Capture the cell that displays the provided text and extract its (X, Y) central coordinate. 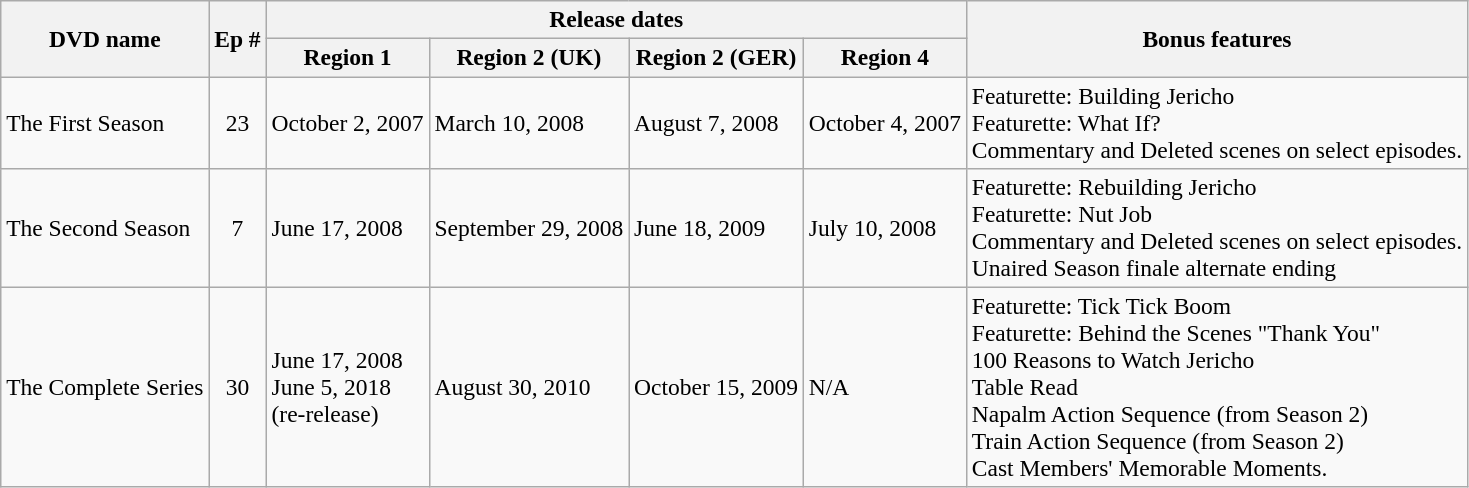
March 10, 2008 (529, 122)
The Second Season (105, 228)
July 10, 2008 (884, 228)
Region 2 (GER) (716, 57)
Ep # (238, 38)
Region 4 (884, 57)
N/A (884, 387)
August 7, 2008 (716, 122)
June 17, 2008 (348, 228)
Region 2 (UK) (529, 57)
October 2, 2007 (348, 122)
The Complete Series (105, 387)
23 (238, 122)
October 4, 2007 (884, 122)
7 (238, 228)
Release dates (616, 19)
Featurette: Building JerichoFeaturette: What If?Commentary and Deleted scenes on select episodes. (1216, 122)
DVD name (105, 38)
30 (238, 387)
June 17, 2008 June 5, 2018(re-release) (348, 387)
August 30, 2010 (529, 387)
Bonus features (1216, 38)
October 15, 2009 (716, 387)
June 18, 2009 (716, 228)
Featurette: Rebuilding JerichoFeaturette: Nut JobCommentary and Deleted scenes on select episodes.Unaired Season finale alternate ending (1216, 228)
September 29, 2008 (529, 228)
The First Season (105, 122)
Region 1 (348, 57)
